Provide the [x, y] coordinate of the cell's center where the given text is located.  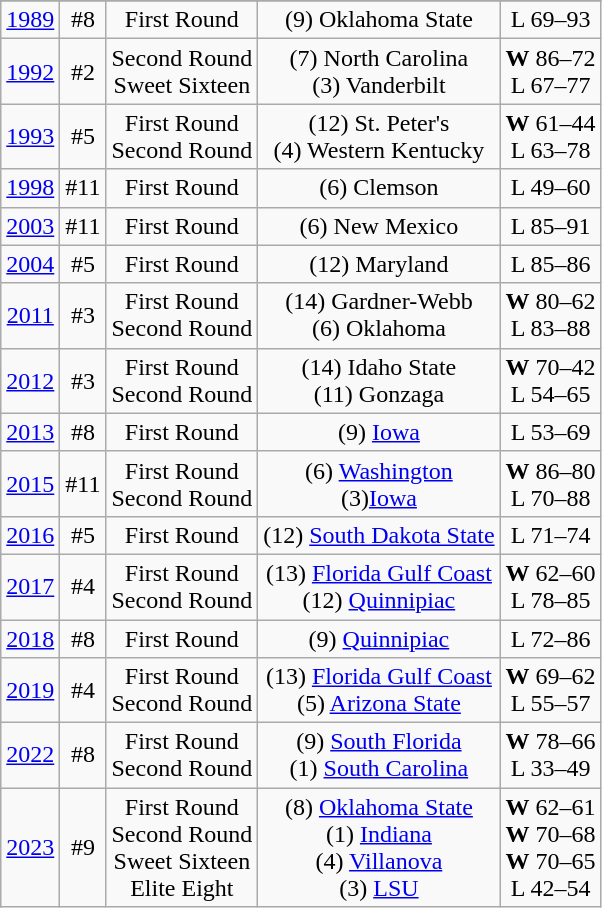
(14) Idaho State(11) Gonzaga [379, 380]
L 85–86 [550, 264]
2013 [30, 432]
(7) North Carolina(3) Vanderbilt [379, 72]
L 49–60 [550, 188]
(8) Oklahoma State(1) Indiana(4) Villanova(3) LSU [379, 848]
L 69–93 [550, 20]
2011 [30, 316]
L 85–91 [550, 226]
2015 [30, 484]
W 61–44L 63–78 [550, 136]
(12) South Dakota State [379, 535]
(13) Florida Gulf Coast(5) Arizona State [379, 690]
L 72–86 [550, 639]
(6) Washington(3)Iowa [379, 484]
2004 [30, 264]
1998 [30, 188]
W 80–62L 83–88 [550, 316]
1992 [30, 72]
(9) Iowa [379, 432]
W 78–66L 33–49 [550, 756]
(14) Gardner-Webb(6) Oklahoma [379, 316]
2022 [30, 756]
W 62–60L 78–85 [550, 586]
1989 [30, 20]
L 53–69 [550, 432]
(9) South Florida(1) South Carolina [379, 756]
(9) Quinnipiac [379, 639]
W 69–62L 55–57 [550, 690]
First RoundSecond RoundSweet SixteenElite Eight [182, 848]
Second RoundSweet Sixteen [182, 72]
L 71–74 [550, 535]
#9 [83, 848]
(12) Maryland [379, 264]
W 62–61W 70–68W 70–65L 42–54 [550, 848]
(12) St. Peter's(4) Western Kentucky [379, 136]
(6) Clemson [379, 188]
1993 [30, 136]
2019 [30, 690]
2012 [30, 380]
(6) New Mexico [379, 226]
(9) Oklahoma State [379, 20]
W 70–42L 54–65 [550, 380]
2003 [30, 226]
2016 [30, 535]
2018 [30, 639]
#2 [83, 72]
W 86–80L 70–88 [550, 484]
2017 [30, 586]
W 86–72L 67–77 [550, 72]
2023 [30, 848]
(13) Florida Gulf Coast(12) Quinnipiac [379, 586]
